Output the [X, Y] coordinate of the center of the cell containing the given text.  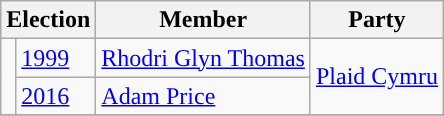
2016 [56, 96]
Party [376, 20]
1999 [56, 58]
Member [204, 20]
Plaid Cymru [376, 77]
Adam Price [204, 96]
Rhodri Glyn Thomas [204, 58]
Election [48, 20]
